Identify which cell holds the provided text, then report its [X, Y] central coordinate. 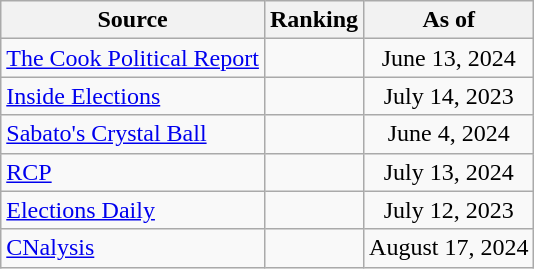
Elections Daily [133, 210]
August 17, 2024 [449, 248]
June 4, 2024 [449, 134]
Sabato's Crystal Ball [133, 134]
The Cook Political Report [133, 58]
Inside Elections [133, 96]
July 14, 2023 [449, 96]
As of [449, 20]
July 12, 2023 [449, 210]
July 13, 2024 [449, 172]
Ranking [314, 20]
CNalysis [133, 248]
Source [133, 20]
June 13, 2024 [449, 58]
RCP [133, 172]
